Detect which cell encompasses the target text, then output its (X, Y) center coordinate. 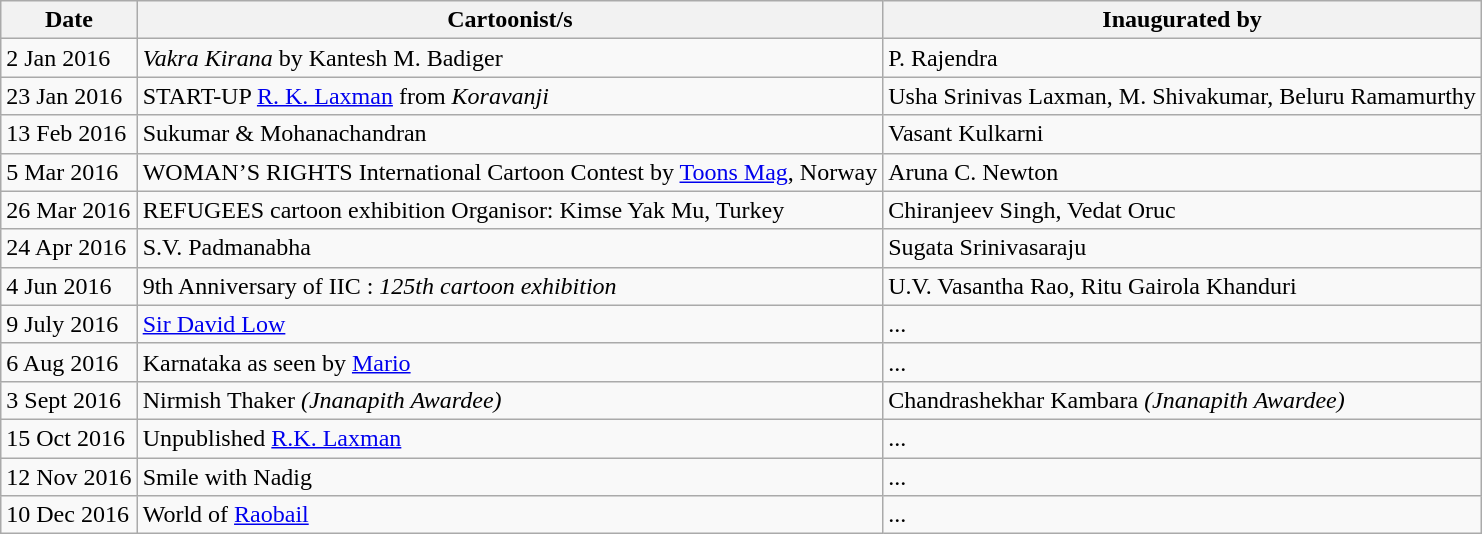
4 Jun 2016 (69, 286)
26 Mar 2016 (69, 210)
Chiranjeev Singh, Vedat Oruc (1182, 210)
REFUGEES cartoon exhibition Organisor: Kimse Yak Mu, Turkey (510, 210)
Smile with Nadig (510, 477)
Cartoonist/s (510, 20)
Nirmish Thaker (Jnanapith Awardee) (510, 400)
Sir David Low (510, 324)
Aruna C. Newton (1182, 172)
Chandrashekhar Kambara (Jnanapith Awardee) (1182, 400)
Vasant Kulkarni (1182, 134)
3 Sept 2016 (69, 400)
Unpublished R.K. Laxman (510, 438)
U.V. Vasantha Rao, Ritu Gairola Khanduri (1182, 286)
Inaugurated by (1182, 20)
23 Jan 2016 (69, 96)
13 Feb 2016 (69, 134)
Usha Srinivas Laxman, M. Shivakumar, Beluru Ramamurthy (1182, 96)
WOMAN’S RIGHTS International Cartoon Contest by Toons Mag, Norway (510, 172)
10 Dec 2016 (69, 515)
6 Aug 2016 (69, 362)
Sugata Srinivasaraju (1182, 248)
P. Rajendra (1182, 58)
2 Jan 2016 (69, 58)
9 July 2016 (69, 324)
9th Anniversary of IIC : 125th cartoon exhibition (510, 286)
Vakra Kirana by Kantesh M. Badiger (510, 58)
Date (69, 20)
12 Nov 2016 (69, 477)
Karnataka as seen by Mario (510, 362)
15 Oct 2016 (69, 438)
24 Apr 2016 (69, 248)
START-UP R. K. Laxman from Koravanji (510, 96)
5 Mar 2016 (69, 172)
S.V. Padmanabha (510, 248)
Sukumar & Mohanachandran (510, 134)
World of Raobail (510, 515)
